For the text-containing cell, return its midpoint in (X, Y) coordinate format. 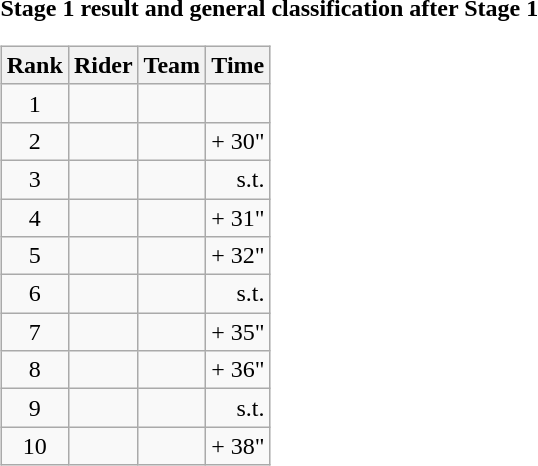
6 (34, 294)
+ 36" (238, 370)
+ 32" (238, 256)
1 (34, 103)
+ 30" (238, 141)
+ 35" (238, 332)
Rank (34, 65)
10 (34, 446)
5 (34, 256)
+ 31" (238, 217)
Time (238, 65)
Rider (103, 65)
4 (34, 217)
9 (34, 408)
7 (34, 332)
8 (34, 370)
3 (34, 179)
Team (172, 65)
+ 38" (238, 446)
2 (34, 141)
